Find where the given text appears and provide that cell's center as (X, Y) coordinate. 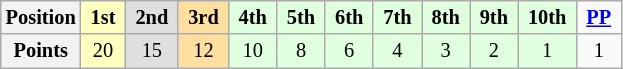
PP (598, 17)
3rd (203, 17)
2 (494, 51)
Position (41, 17)
10 (253, 51)
20 (104, 51)
6th (349, 17)
6 (349, 51)
4th (253, 17)
4 (397, 51)
9th (494, 17)
15 (152, 51)
Points (41, 51)
12 (203, 51)
8th (446, 17)
7th (397, 17)
8 (301, 51)
10th (547, 17)
2nd (152, 17)
5th (301, 17)
1st (104, 17)
3 (446, 51)
